Find where the given text appears and provide that cell's center as [x, y] coordinate. 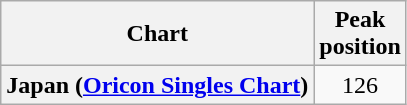
Chart [158, 34]
Japan (Oricon Singles Chart) [158, 85]
126 [360, 85]
Peak position [360, 34]
